Extract the [x, y] coordinate from the center of the cell holding the provided text.  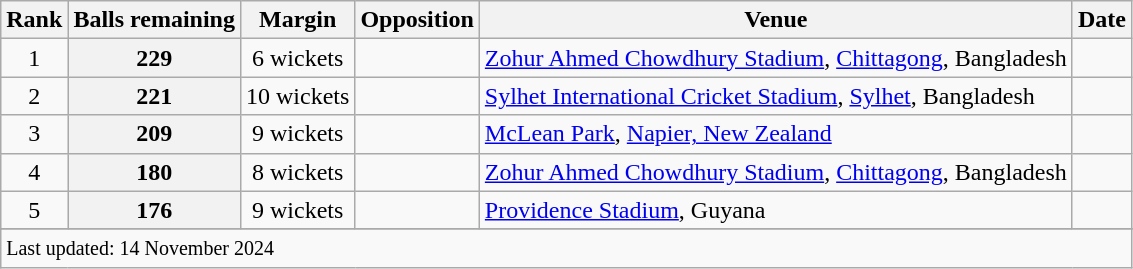
Margin [297, 20]
5 [34, 210]
229 [154, 58]
Last updated: 14 November 2024 [566, 248]
10 wickets [297, 96]
Date [1102, 20]
1 [34, 58]
8 wickets [297, 172]
221 [154, 96]
6 wickets [297, 58]
2 [34, 96]
Opposition [417, 20]
176 [154, 210]
Providence Stadium, Guyana [776, 210]
3 [34, 134]
Rank [34, 20]
Venue [776, 20]
209 [154, 134]
4 [34, 172]
McLean Park, Napier, New Zealand [776, 134]
180 [154, 172]
Sylhet International Cricket Stadium, Sylhet, Bangladesh [776, 96]
Balls remaining [154, 20]
